Pinpoint the cell where the given text exists, returning its [x, y] midpoint coordinate. 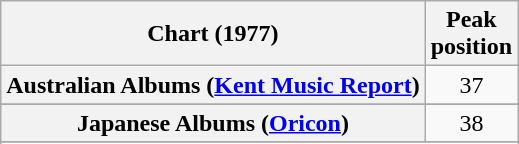
Japanese Albums (Oricon) [213, 123]
Peakposition [471, 34]
38 [471, 123]
37 [471, 85]
Australian Albums (Kent Music Report) [213, 85]
Chart (1977) [213, 34]
